Identify which cell holds the provided text, then report its [x, y] central coordinate. 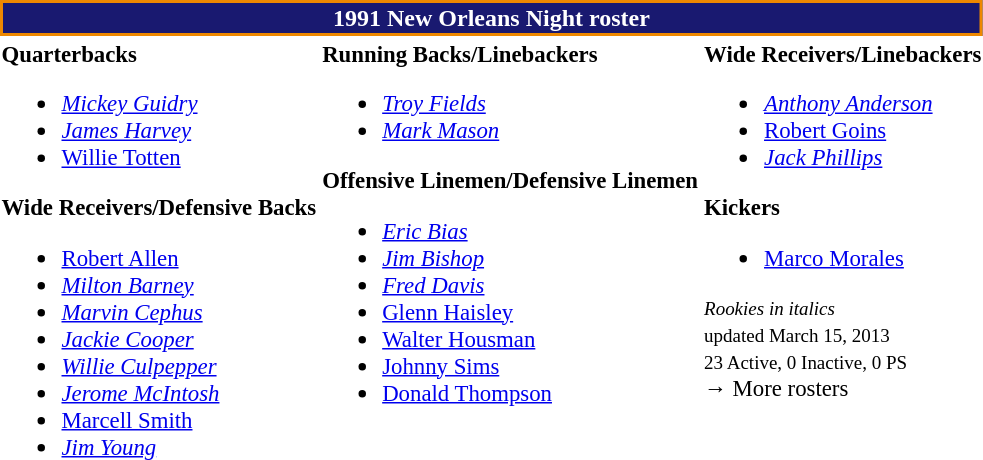
1991 New Orleans Night roster [492, 18]
